Locate the cell with the specified text and output its (x, y) center coordinate. 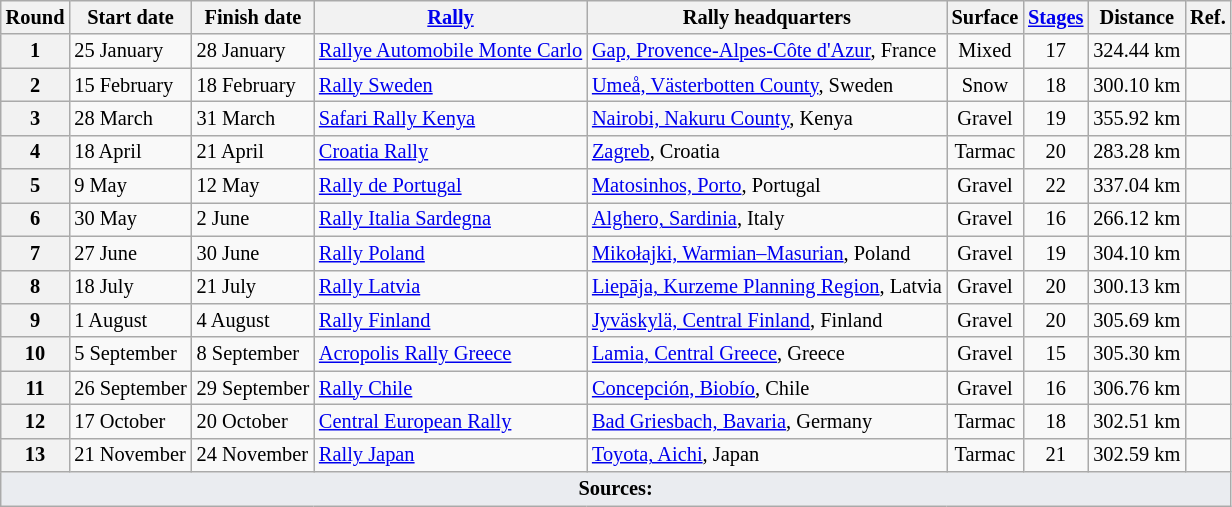
10 (36, 354)
31 March (253, 118)
Snow (985, 85)
302.51 km (1136, 421)
Rally Sweden (450, 85)
21 (1056, 455)
Rally Japan (450, 455)
306.76 km (1136, 388)
Mixed (985, 51)
13 (36, 455)
12 (36, 421)
305.69 km (1136, 320)
300.13 km (1136, 287)
266.12 km (1136, 219)
Liepāja, Kurzeme Planning Region, Latvia (767, 287)
2 (36, 85)
Gap, Provence-Alpes-Côte d'Azur, France (767, 51)
27 June (130, 253)
Lamia, Central Greece, Greece (767, 354)
25 January (130, 51)
Rally Italia Sardegna (450, 219)
Sources: (616, 489)
30 June (253, 253)
28 March (130, 118)
Rallye Automobile Monte Carlo (450, 51)
6 (36, 219)
26 September (130, 388)
304.10 km (1136, 253)
7 (36, 253)
30 May (130, 219)
Alghero, Sardinia, Italy (767, 219)
Acropolis Rally Greece (450, 354)
21 July (253, 287)
Rally de Portugal (450, 186)
18 April (130, 152)
Stages (1056, 17)
Safari Rally Kenya (450, 118)
Round (36, 17)
300.10 km (1136, 85)
4 (36, 152)
Rally Latvia (450, 287)
8 September (253, 354)
17 October (130, 421)
337.04 km (1136, 186)
Toyota, Aichi, Japan (767, 455)
28 January (253, 51)
Bad Griesbach, Bavaria, Germany (767, 421)
Rally (450, 17)
18 July (130, 287)
20 October (253, 421)
21 April (253, 152)
Rally Chile (450, 388)
Mikołajki, Warmian–Masurian, Poland (767, 253)
Start date (130, 17)
18 February (253, 85)
Rally Finland (450, 320)
21 November (130, 455)
5 (36, 186)
11 (36, 388)
324.44 km (1136, 51)
15 February (130, 85)
17 (1056, 51)
29 September (253, 388)
24 November (253, 455)
8 (36, 287)
12 May (253, 186)
305.30 km (1136, 354)
Central European Rally (450, 421)
Zagreb, Croatia (767, 152)
Concepción, Biobío, Chile (767, 388)
302.59 km (1136, 455)
Ref. (1208, 17)
4 August (253, 320)
9 (36, 320)
355.92 km (1136, 118)
5 September (130, 354)
Rally headquarters (767, 17)
Matosinhos, Porto, Portugal (767, 186)
Nairobi, Nakuru County, Kenya (767, 118)
Surface (985, 17)
22 (1056, 186)
283.28 km (1136, 152)
Jyväskylä, Central Finland, Finland (767, 320)
3 (36, 118)
Umeå, Västerbotten County, Sweden (767, 85)
Croatia Rally (450, 152)
2 June (253, 219)
Rally Poland (450, 253)
9 May (130, 186)
15 (1056, 354)
1 August (130, 320)
1 (36, 51)
Finish date (253, 17)
Distance (1136, 17)
